Search for the cell housing the specified text and yield its (X, Y) center coordinate. 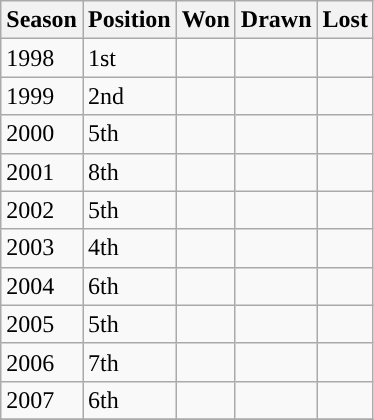
4th (129, 248)
7th (129, 362)
2001 (42, 172)
2000 (42, 134)
2004 (42, 286)
Won (206, 20)
Position (129, 20)
2005 (42, 324)
2006 (42, 362)
2002 (42, 210)
2003 (42, 248)
1st (129, 58)
Lost (345, 20)
8th (129, 172)
Season (42, 20)
2007 (42, 400)
2nd (129, 96)
1998 (42, 58)
Drawn (276, 20)
1999 (42, 96)
